Determine the [x, y] coordinate at the center of the cell enclosing the given text.  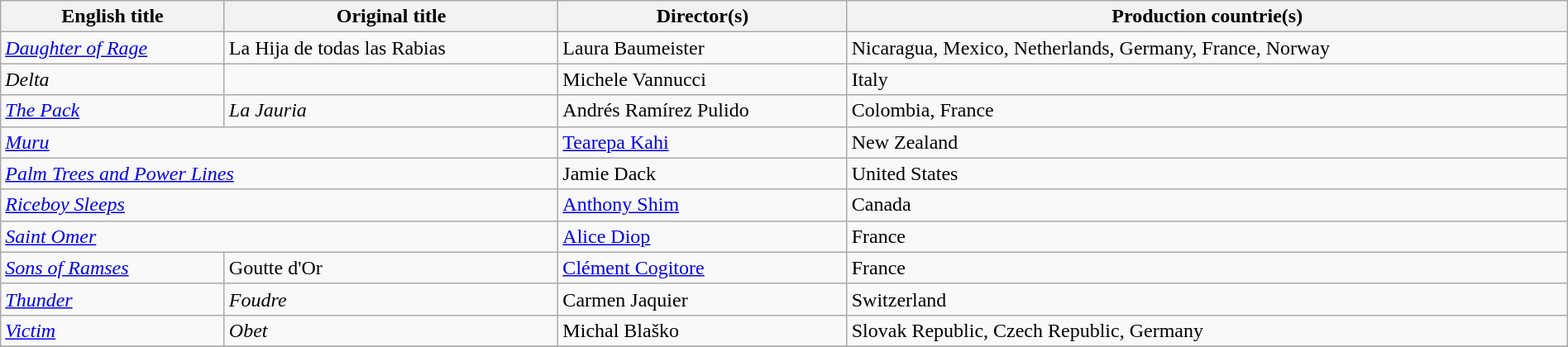
Foudre [391, 299]
Jamie Dack [703, 173]
Switzerland [1207, 299]
Tearepa Kahi [703, 142]
Michele Vannucci [703, 79]
La Jauria [391, 111]
Laura Baumeister [703, 48]
New Zealand [1207, 142]
English title [112, 17]
Muru [280, 142]
Saint Omer [280, 236]
Delta [112, 79]
Original title [391, 17]
La Hija de todas las Rabias [391, 48]
The Pack [112, 111]
Riceboy Sleeps [280, 205]
Michal Blaško [703, 330]
Victim [112, 330]
Anthony Shim [703, 205]
Canada [1207, 205]
Andrés Ramírez Pulido [703, 111]
Obet [391, 330]
Nicaragua, Mexico, Netherlands, Germany, France, Norway [1207, 48]
Alice Diop [703, 236]
Director(s) [703, 17]
Thunder [112, 299]
Colombia, France [1207, 111]
Slovak Republic, Czech Republic, Germany [1207, 330]
Goutte d'Or [391, 268]
Sons of Ramses [112, 268]
Palm Trees and Power Lines [280, 173]
Daughter of Rage [112, 48]
Italy [1207, 79]
Production countrie(s) [1207, 17]
Clément Cogitore [703, 268]
Carmen Jaquier [703, 299]
United States [1207, 173]
